Identify which cell holds the provided text, then report its (x, y) central coordinate. 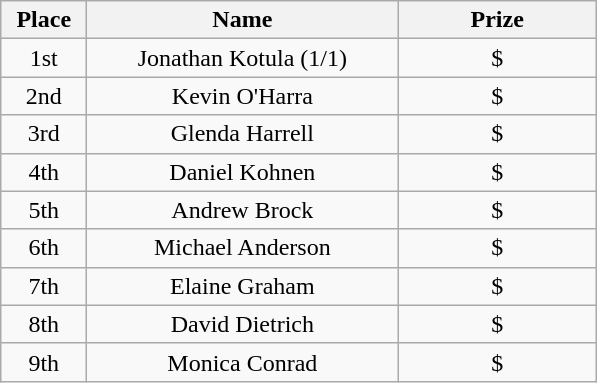
Elaine Graham (242, 286)
Prize (498, 20)
Daniel Kohnen (242, 172)
6th (44, 248)
5th (44, 210)
7th (44, 286)
Place (44, 20)
Kevin O'Harra (242, 96)
David Dietrich (242, 324)
2nd (44, 96)
Michael Anderson (242, 248)
9th (44, 362)
Name (242, 20)
1st (44, 58)
3rd (44, 134)
Monica Conrad (242, 362)
8th (44, 324)
Andrew Brock (242, 210)
Glenda Harrell (242, 134)
4th (44, 172)
Jonathan Kotula (1/1) (242, 58)
